Extract the (X, Y) coordinate from the center of the cell holding the provided text.  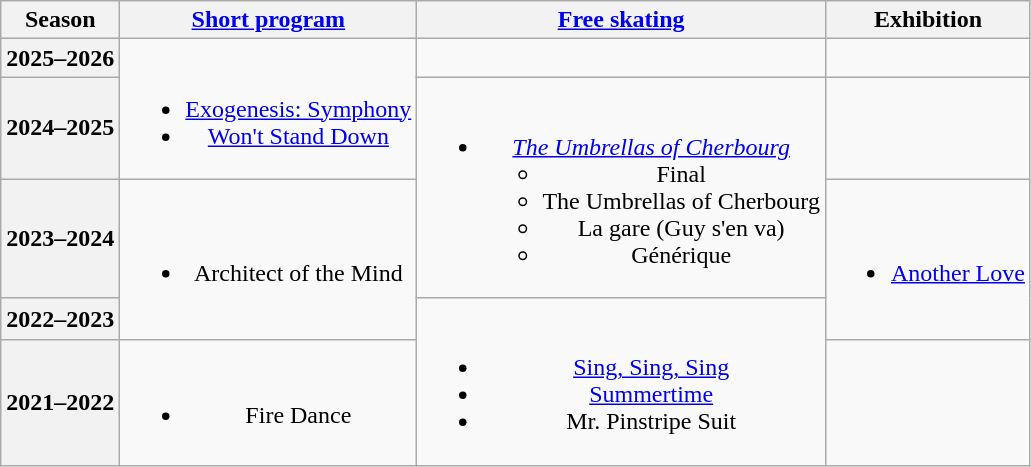
Another Love (928, 260)
Architect of the Mind (268, 260)
2022–2023 (60, 319)
Exogenesis: Symphony Won't Stand Down (268, 109)
Free skating (622, 20)
2023–2024 (60, 238)
Season (60, 20)
Fire Dance (268, 402)
2025–2026 (60, 58)
Short program (268, 20)
Exhibition (928, 20)
Sing, Sing, Sing Summertime Mr. Pinstripe Suit (622, 382)
The Umbrellas of Cherbourg Final The Umbrellas of Cherbourg La gare (Guy s'en va) Générique (622, 188)
2024–2025 (60, 128)
2021–2022 (60, 402)
